Provide the [X, Y] coordinate of the cell's center where the given text is located.  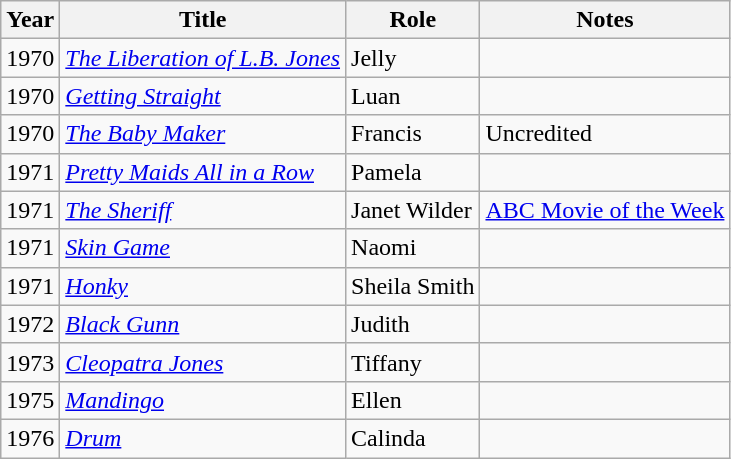
1975 [30, 400]
Cleopatra Jones [203, 362]
Honky [203, 286]
Tiffany [413, 362]
The Liberation of L.B. Jones [203, 58]
Skin Game [203, 248]
1976 [30, 438]
Year [30, 20]
ABC Movie of the Week [605, 210]
Judith [413, 324]
Pretty Maids All in a Row [203, 172]
The Sheriff [203, 210]
Francis [413, 134]
Notes [605, 20]
Ellen [413, 400]
Calinda [413, 438]
Janet Wilder [413, 210]
1972 [30, 324]
Jelly [413, 58]
Pamela [413, 172]
Mandingo [203, 400]
1973 [30, 362]
Black Gunn [203, 324]
Luan [413, 96]
Naomi [413, 248]
The Baby Maker [203, 134]
Role [413, 20]
Drum [203, 438]
Getting Straight [203, 96]
Uncredited [605, 134]
Sheila Smith [413, 286]
Title [203, 20]
